Extract the [X, Y] coordinate from the center of the cell holding the provided text.  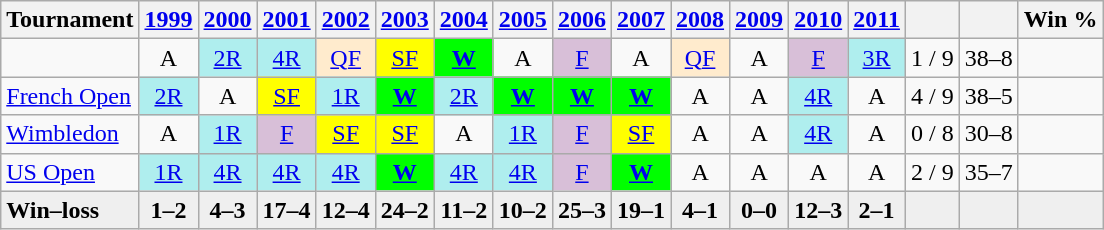
2009 [760, 20]
4 / 9 [932, 96]
2004 [464, 20]
3R [877, 58]
2006 [582, 20]
10–2 [522, 210]
25–3 [582, 210]
2011 [877, 20]
2–1 [877, 210]
1999 [168, 20]
1 / 9 [932, 58]
2003 [404, 20]
2000 [228, 20]
17–4 [286, 210]
2001 [286, 20]
0 / 8 [932, 134]
38–8 [988, 58]
12–3 [818, 210]
Win % [1060, 20]
1–2 [168, 210]
35–7 [988, 172]
24–2 [404, 210]
French Open [70, 96]
2 / 9 [932, 172]
11–2 [464, 210]
4–3 [228, 210]
30–8 [988, 134]
4–1 [700, 210]
2008 [700, 20]
19–1 [640, 210]
2002 [346, 20]
Tournament [70, 20]
0–0 [760, 210]
2010 [818, 20]
Wimbledon [70, 134]
12–4 [346, 210]
US Open [70, 172]
Win–loss [70, 210]
2007 [640, 20]
38–5 [988, 96]
2005 [522, 20]
